Determine the (X, Y) coordinate at the center of the cell enclosing the given text.  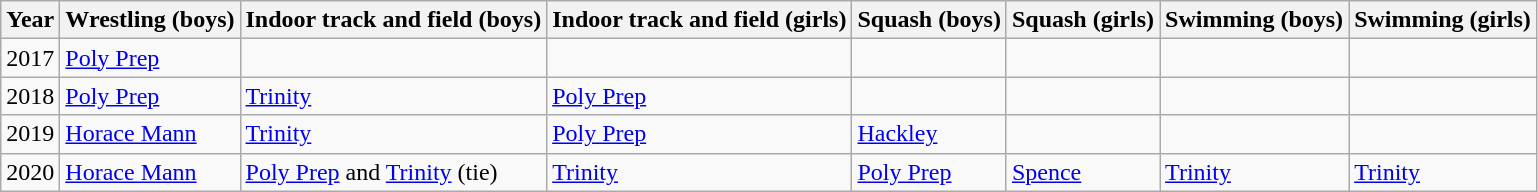
2018 (30, 96)
Wrestling (boys) (150, 20)
Squash (girls) (1082, 20)
Year (30, 20)
2017 (30, 58)
2019 (30, 134)
Swimming (girls) (1443, 20)
Squash (boys) (929, 20)
Indoor track and field (boys) (394, 20)
Indoor track and field (girls) (700, 20)
Swimming (boys) (1254, 20)
Hackley (929, 134)
2020 (30, 172)
Poly Prep and Trinity (tie) (394, 172)
Spence (1082, 172)
